Determine the (X, Y) coordinate at the center of the cell enclosing the given text.  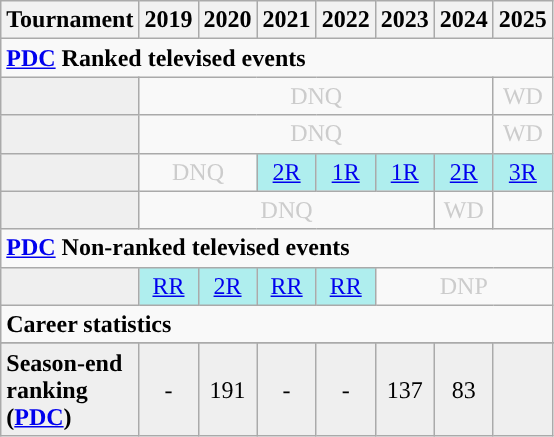
137 (404, 389)
DNP (464, 286)
2021 (286, 20)
2025 (522, 20)
Tournament (70, 20)
191 (228, 389)
2019 (168, 20)
2023 (404, 20)
Career statistics (277, 324)
83 (464, 389)
3R (522, 172)
2022 (346, 20)
PDC Ranked televised events (277, 58)
PDC Non-ranked televised events (277, 248)
2020 (228, 20)
Season-end ranking (PDC) (70, 389)
2024 (464, 20)
